Detect which cell encompasses the target text, then output its [x, y] center coordinate. 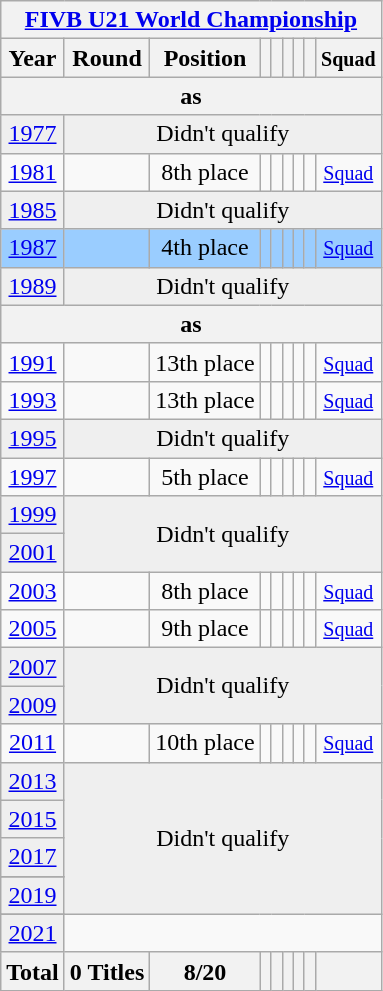
4th place [205, 248]
1981 [33, 172]
2007 [33, 667]
FIVB U21 World Championship [191, 20]
1993 [33, 400]
10th place [205, 743]
5th place [205, 477]
2019 [33, 895]
1991 [33, 362]
2003 [33, 591]
Total [33, 971]
2011 [33, 743]
2013 [33, 781]
1985 [33, 210]
2001 [33, 553]
1999 [33, 515]
1977 [33, 134]
Year [33, 58]
9th place [205, 629]
1989 [33, 286]
2015 [33, 819]
2009 [33, 705]
1997 [33, 477]
0 Titles [107, 971]
Round [107, 58]
Position [205, 58]
2005 [33, 629]
2021 [33, 933]
8/20 [205, 971]
1987 [33, 248]
1995 [33, 438]
2017 [33, 857]
